From the cell containing the given text, extract its center point as [x, y] coordinate. 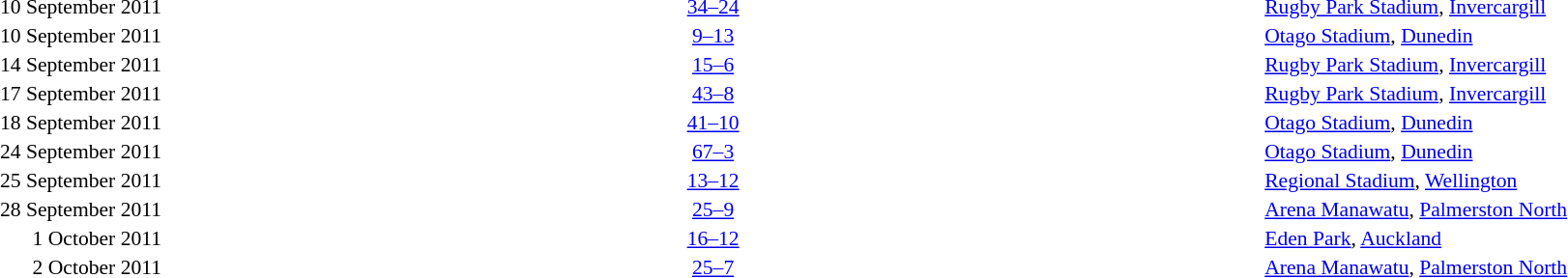
67–3 [713, 152]
16–12 [713, 238]
41–10 [713, 123]
13–12 [713, 181]
15–6 [713, 65]
25–9 [713, 209]
43–8 [713, 94]
9–13 [713, 36]
